Determine the (X, Y) coordinate at the center of the cell enclosing the given text.  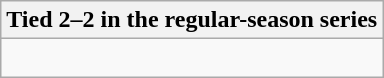
Tied 2–2 in the regular-season series (192, 20)
